Locate the cell with the specified text and output its (X, Y) center coordinate. 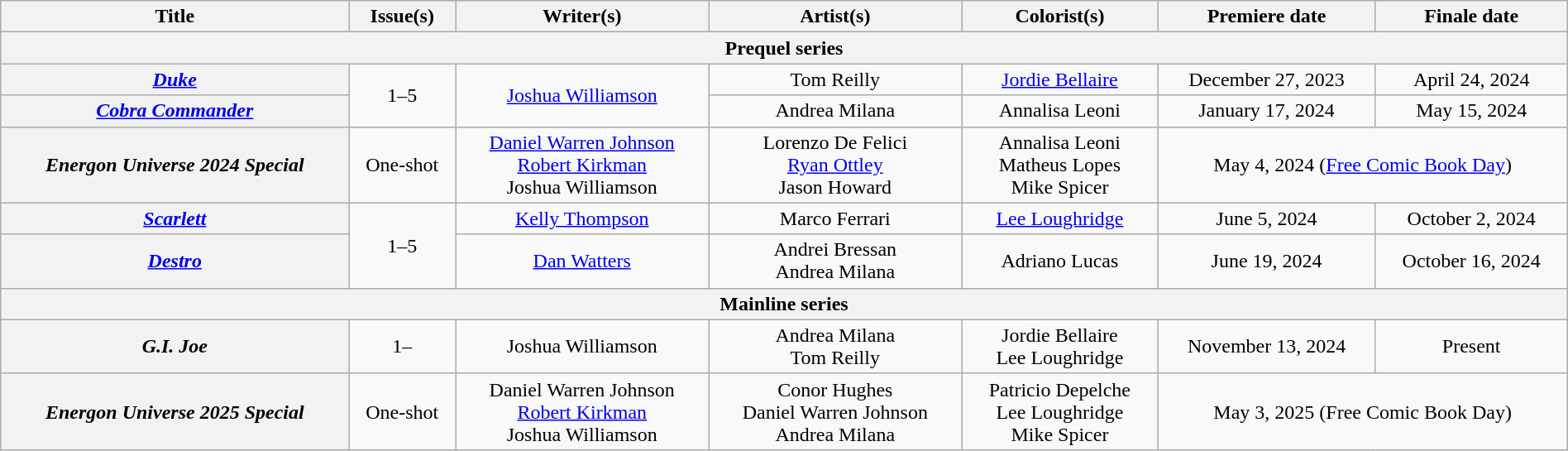
Prequel series (784, 48)
April 24, 2024 (1471, 79)
Jordie Bellaire (1060, 79)
Present (1471, 346)
Andrea MilanaTom Reilly (835, 346)
Marco Ferrari (835, 218)
October 2, 2024 (1471, 218)
Annalisa LeoniMatheus LopesMike Spicer (1060, 165)
Lorenzo De FeliciRyan OttleyJason Howard (835, 165)
Cobra Commander (175, 111)
Dan Watters (582, 261)
December 27, 2023 (1267, 79)
Conor HughesDaniel Warren JohnsonAndrea Milana (835, 411)
Scarlett (175, 218)
Artist(s) (835, 17)
Jordie BellaireLee Loughridge (1060, 346)
Energon Universe 2025 Special (175, 411)
Kelly Thompson (582, 218)
October 16, 2024 (1471, 261)
1– (402, 346)
May 4, 2024 (Free Comic Book Day) (1363, 165)
Premiere date (1267, 17)
Mainline series (784, 304)
Issue(s) (402, 17)
Adriano Lucas (1060, 261)
May 3, 2025 (Free Comic Book Day) (1363, 411)
June 5, 2024 (1267, 218)
Patricio DepelcheLee LoughridgeMike Spicer (1060, 411)
Title (175, 17)
G.I. Joe (175, 346)
Andrea Milana (835, 111)
Lee Loughridge (1060, 218)
Tom Reilly (835, 79)
Colorist(s) (1060, 17)
November 13, 2024 (1267, 346)
Duke (175, 79)
Andrei BressanAndrea Milana (835, 261)
Annalisa Leoni (1060, 111)
Destro (175, 261)
January 17, 2024 (1267, 111)
Finale date (1471, 17)
June 19, 2024 (1267, 261)
May 15, 2024 (1471, 111)
Energon Universe 2024 Special (175, 165)
Writer(s) (582, 17)
